Determine the [X, Y] coordinate at the center of the cell enclosing the given text.  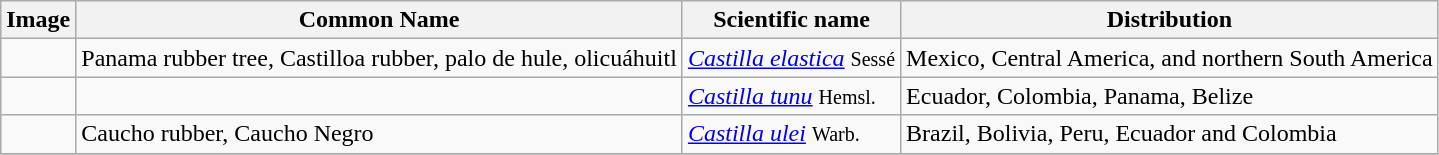
Common Name [380, 20]
Castilla elastica Sessé [791, 58]
Castilla ulei Warb. [791, 134]
Caucho rubber, Caucho Negro [380, 134]
Distribution [1170, 20]
Panama rubber tree, Castilloa rubber, palo de hule, olicuáhuitl [380, 58]
Ecuador, Colombia, Panama, Belize [1170, 96]
Brazil, Bolivia, Peru, Ecuador and Colombia [1170, 134]
Image [38, 20]
Scientific name [791, 20]
Mexico, Central America, and northern South America [1170, 58]
Castilla tunu Hemsl. [791, 96]
